Capture the cell that displays the provided text and extract its (X, Y) central coordinate. 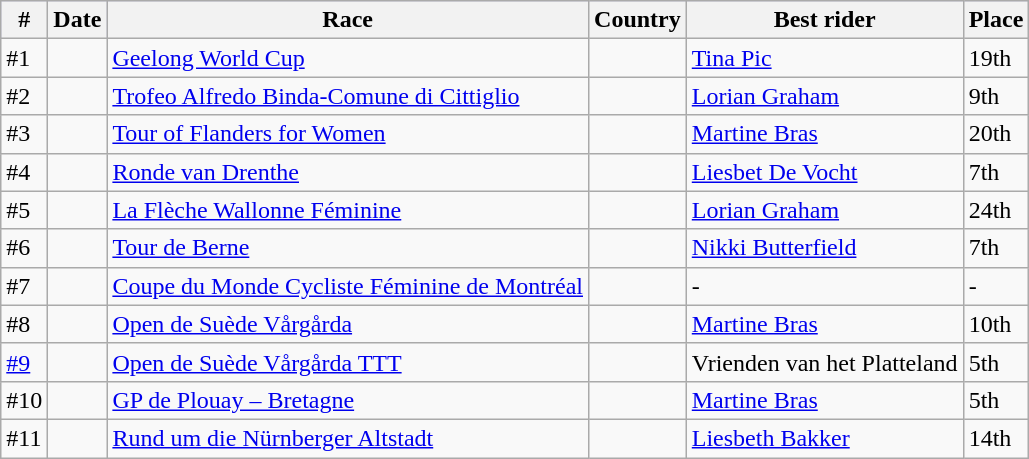
Country (638, 20)
10th (996, 324)
#9 (24, 362)
Race (348, 20)
Place (996, 20)
20th (996, 134)
Date (78, 20)
Coupe du Monde Cycliste Féminine de Montréal (348, 286)
#2 (24, 96)
14th (996, 438)
GP de Plouay – Bretagne (348, 400)
#3 (24, 134)
Trofeo Alfredo Binda-Comune di Cittiglio (348, 96)
Tina Pic (824, 58)
24th (996, 210)
# (24, 20)
#1 (24, 58)
Nikki Butterfield (824, 248)
Tour de Berne (348, 248)
9th (996, 96)
#8 (24, 324)
Liesbeth Bakker (824, 438)
#6 (24, 248)
#10 (24, 400)
#5 (24, 210)
Best rider (824, 20)
19th (996, 58)
Tour of Flanders for Women (348, 134)
#4 (24, 172)
Open de Suède Vårgårda TTT (348, 362)
Open de Suède Vårgårda (348, 324)
#7 (24, 286)
Liesbet De Vocht (824, 172)
Geelong World Cup (348, 58)
Ronde van Drenthe (348, 172)
#11 (24, 438)
Rund um die Nürnberger Altstadt (348, 438)
Vrienden van het Platteland (824, 362)
La Flèche Wallonne Féminine (348, 210)
